Determine the [x, y] coordinate at the center of the cell enclosing the given text.  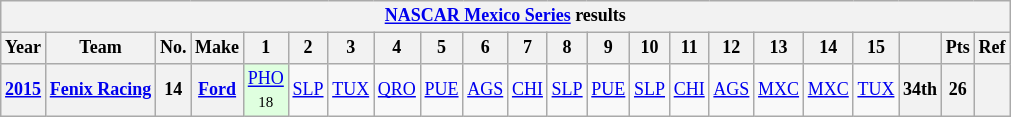
Fenix Racing [100, 90]
Team [100, 48]
Year [24, 48]
Make [218, 48]
Ford [218, 90]
PHO18 [266, 90]
34th [920, 90]
7 [528, 48]
Pts [958, 48]
QRO [398, 90]
15 [876, 48]
13 [779, 48]
4 [398, 48]
6 [486, 48]
2 [308, 48]
26 [958, 90]
No. [174, 48]
2015 [24, 90]
5 [442, 48]
9 [608, 48]
11 [689, 48]
8 [567, 48]
3 [351, 48]
NASCAR Mexico Series results [506, 16]
1 [266, 48]
10 [650, 48]
Ref [992, 48]
12 [732, 48]
